For the text-containing cell, return its midpoint in [X, Y] coordinate format. 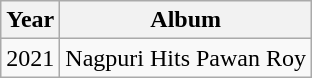
Album [186, 20]
Year [30, 20]
Nagpuri Hits Pawan Roy [186, 58]
2021 [30, 58]
